Determine the [x, y] coordinate at the center of the cell enclosing the given text.  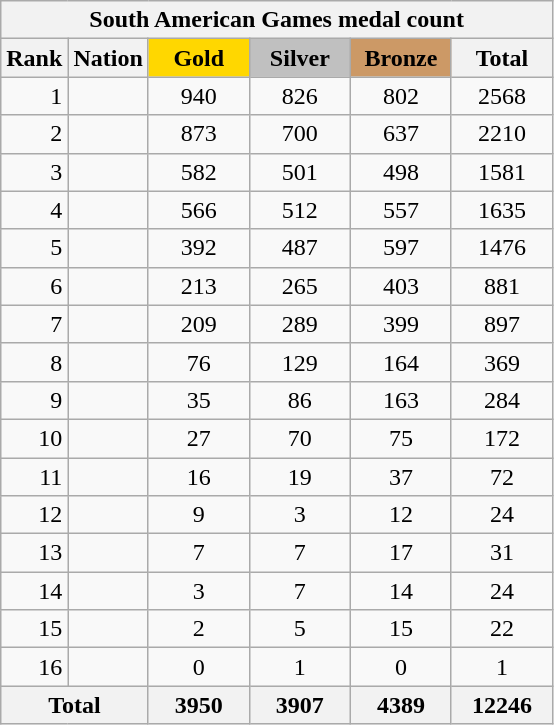
Gold [198, 58]
700 [300, 134]
209 [198, 324]
172 [502, 438]
163 [400, 400]
392 [198, 248]
South American Games medal count [277, 20]
4389 [400, 705]
487 [300, 248]
501 [300, 172]
Rank [34, 58]
1581 [502, 172]
17 [400, 553]
11 [34, 477]
164 [400, 362]
284 [502, 400]
8 [34, 362]
22 [502, 629]
1635 [502, 210]
289 [300, 324]
2568 [502, 96]
498 [400, 172]
75 [400, 438]
6 [34, 286]
512 [300, 210]
72 [502, 477]
76 [198, 362]
582 [198, 172]
10 [34, 438]
129 [300, 362]
826 [300, 96]
19 [300, 477]
566 [198, 210]
369 [502, 362]
873 [198, 134]
265 [300, 286]
37 [400, 477]
399 [400, 324]
86 [300, 400]
4 [34, 210]
2210 [502, 134]
213 [198, 286]
557 [400, 210]
3907 [300, 705]
403 [400, 286]
12246 [502, 705]
Nation [108, 58]
3950 [198, 705]
35 [198, 400]
31 [502, 553]
897 [502, 324]
27 [198, 438]
802 [400, 96]
940 [198, 96]
Silver [300, 58]
597 [400, 248]
1476 [502, 248]
13 [34, 553]
Bronze [400, 58]
70 [300, 438]
637 [400, 134]
881 [502, 286]
